Scan for the cell matching the given text and deliver its [x, y] coordinate at center. 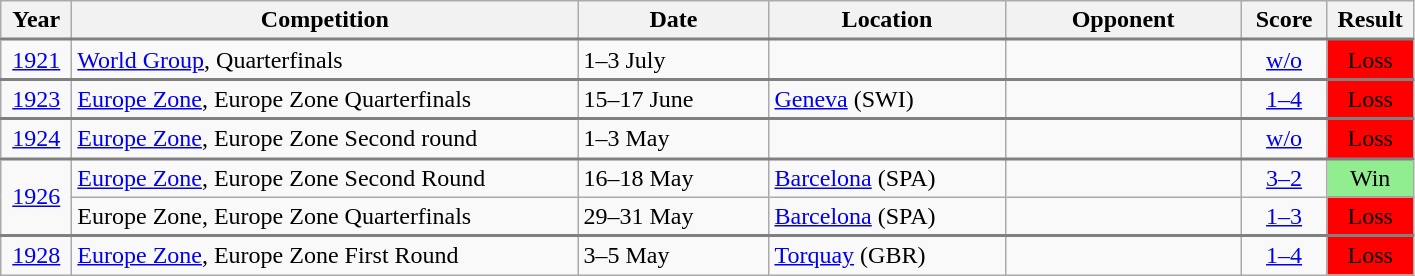
1–3 July [674, 60]
29–31 May [674, 216]
15–17 June [674, 99]
Europe Zone, Europe Zone First Round [325, 256]
1926 [36, 197]
World Group, Quarterfinals [325, 60]
Europe Zone, Europe Zone Second Round [325, 178]
Location [887, 20]
3–2 [1284, 178]
3–5 May [674, 256]
Score [1284, 20]
Competition [325, 20]
Geneva (SWI) [887, 99]
Win [1370, 178]
1921 [36, 60]
Year [36, 20]
Date [674, 20]
Europe Zone, Europe Zone Second round [325, 139]
16–18 May [674, 178]
1–3 [1284, 216]
Torquay (GBR) [887, 256]
1928 [36, 256]
Opponent [1123, 20]
1924 [36, 139]
1–3 May [674, 139]
1923 [36, 99]
Result [1370, 20]
